Locate the cell with the specified text and output its [X, Y] center coordinate. 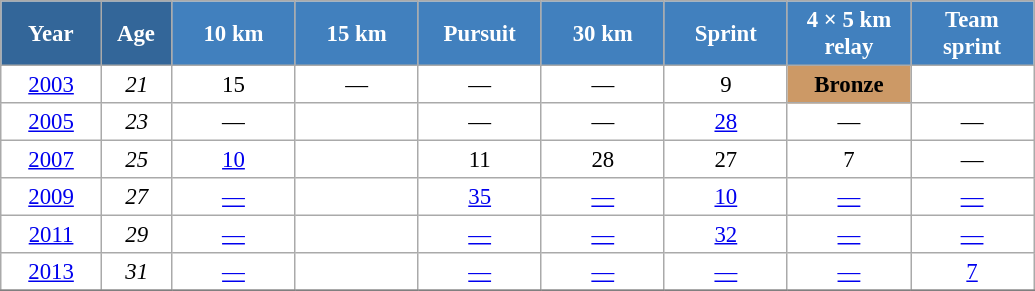
21 [136, 85]
10 km [234, 34]
Sprint [726, 34]
9 [726, 85]
29 [136, 235]
Pursuit [480, 34]
Team sprint [972, 34]
32 [726, 235]
2003 [52, 85]
7 [848, 160]
15 km [356, 34]
2011 [52, 235]
Year [52, 34]
2005 [52, 122]
2009 [52, 197]
15 [234, 85]
11 [480, 160]
25 [136, 160]
2007 [52, 160]
4 × 5 km relay [848, 34]
30 km [602, 34]
Bronze [848, 85]
35 [480, 197]
23 [136, 122]
Age [136, 34]
